Pinpoint the cell where the given text exists, returning its (x, y) midpoint coordinate. 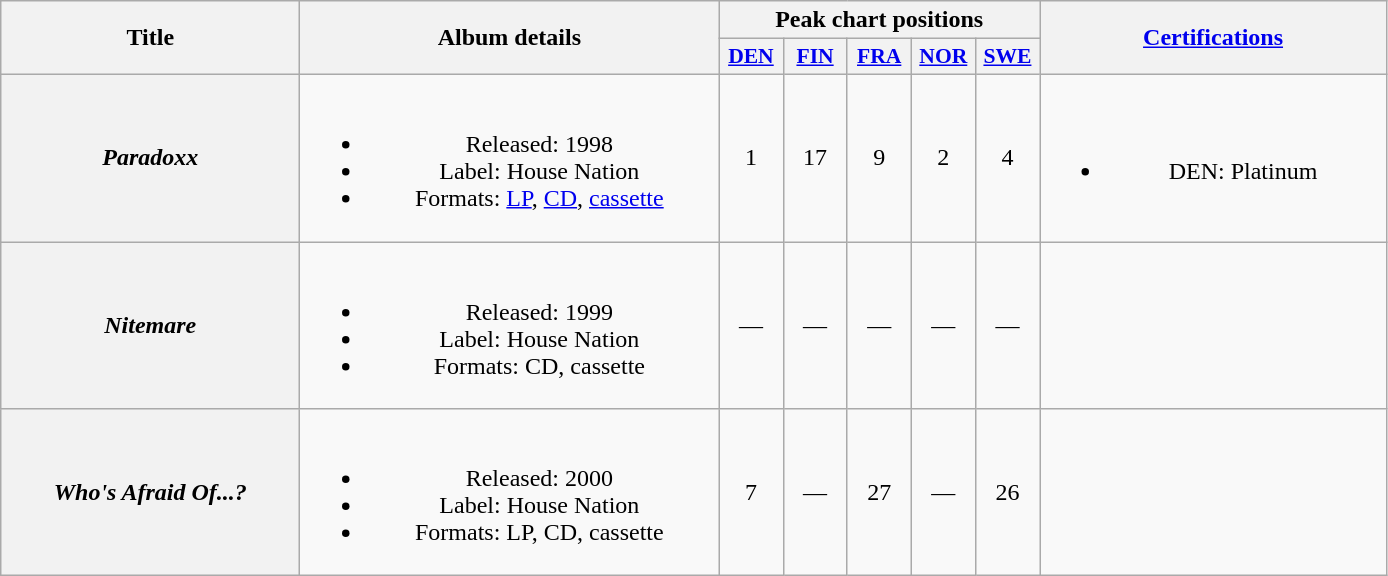
Released: 2000Label: House NationFormats: LP, CD, cassette (510, 492)
Album details (510, 38)
1 (751, 158)
7 (751, 492)
Paradoxx (150, 158)
SWE (1007, 57)
17 (815, 158)
Nitemare (150, 326)
4 (1007, 158)
9 (879, 158)
Certifications (1214, 38)
Who's Afraid Of...? (150, 492)
FRA (879, 57)
Released: 1999Label: House NationFormats: CD, cassette (510, 326)
DEN: Platinum (1214, 158)
27 (879, 492)
Peak chart positions (880, 20)
2 (943, 158)
26 (1007, 492)
NOR (943, 57)
Released: 1998Label: House NationFormats: LP, CD, cassette (510, 158)
DEN (751, 57)
FIN (815, 57)
Title (150, 38)
